Determine the (x, y) coordinate at the center of the cell enclosing the given text.  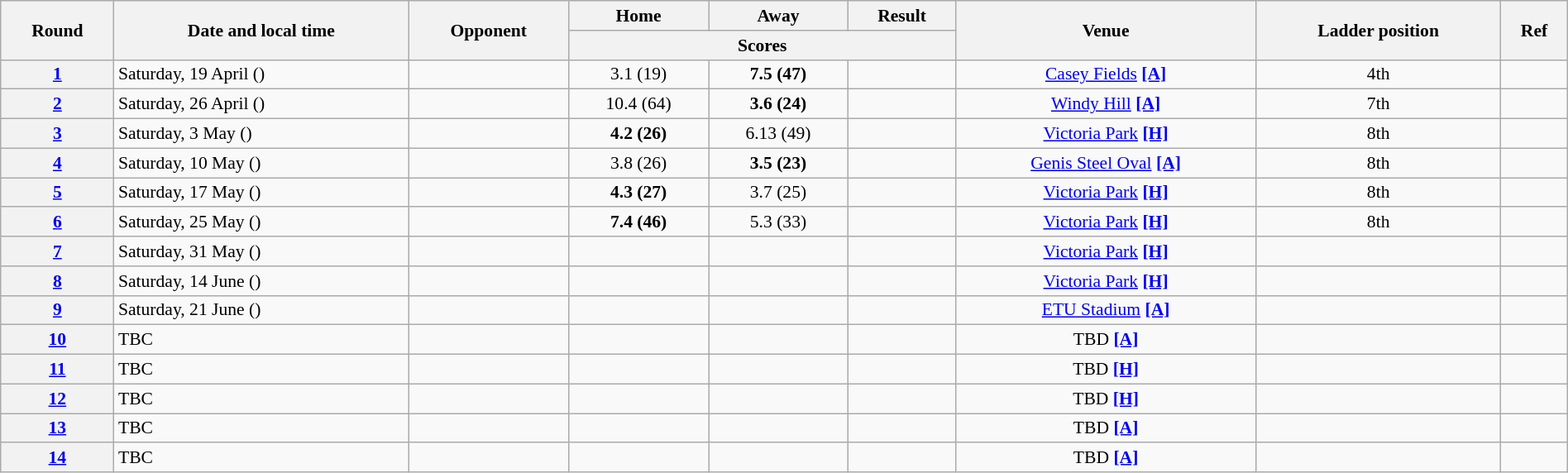
Saturday, 10 May () (261, 163)
7th (1378, 104)
7.4 (46) (638, 222)
Saturday, 14 June () (261, 281)
4.3 (27) (638, 193)
Genis Steel Oval [A] (1107, 163)
Date and local time (261, 30)
14 (58, 458)
6 (58, 222)
Round (58, 30)
Saturday, 26 April () (261, 104)
4 (58, 163)
3.8 (26) (638, 163)
3.7 (25) (779, 193)
1 (58, 74)
Venue (1107, 30)
Windy Hill [A] (1107, 104)
12 (58, 399)
Saturday, 19 April () (261, 74)
Ladder position (1378, 30)
3.1 (19) (638, 74)
Saturday, 25 May () (261, 222)
10.4 (64) (638, 104)
10 (58, 340)
5 (58, 193)
6.13 (49) (779, 134)
Ref (1534, 30)
7.5 (47) (779, 74)
3 (58, 134)
Saturday, 3 May () (261, 134)
ETU Stadium [A] (1107, 310)
3.5 (23) (779, 163)
7 (58, 251)
5.3 (33) (779, 222)
4th (1378, 74)
Opponent (489, 30)
Saturday, 21 June () (261, 310)
Saturday, 31 May () (261, 251)
Scores (762, 45)
2 (58, 104)
8 (58, 281)
Home (638, 16)
9 (58, 310)
13 (58, 428)
Casey Fields [A] (1107, 74)
3.6 (24) (779, 104)
Saturday, 17 May () (261, 193)
4.2 (26) (638, 134)
Result (901, 16)
11 (58, 370)
Away (779, 16)
